Output the (X, Y) coordinate of the center of the cell containing the given text.  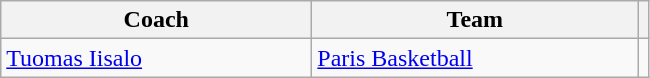
Team (475, 20)
Paris Basketball (475, 58)
Tuomas Iisalo (156, 58)
Coach (156, 20)
